Locate the cell with the specified text and output its [x, y] center coordinate. 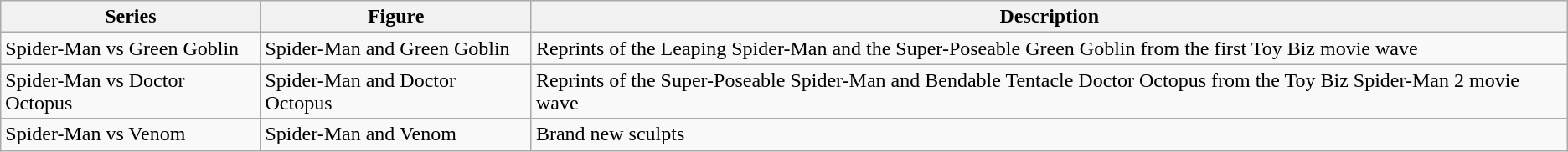
Description [1049, 17]
Reprints of the Leaping Spider-Man and the Super-Poseable Green Goblin from the first Toy Biz movie wave [1049, 48]
Reprints of the Super-Poseable Spider-Man and Bendable Tentacle Doctor Octopus from the Toy Biz Spider-Man 2 movie wave [1049, 92]
Spider-Man and Green Goblin [395, 48]
Figure [395, 17]
Series [131, 17]
Spider-Man vs Venom [131, 134]
Spider-Man vs Green Goblin [131, 48]
Brand new sculpts [1049, 134]
Spider-Man and Doctor Octopus [395, 92]
Spider-Man and Venom [395, 134]
Spider-Man vs Doctor Octopus [131, 92]
